Find where the given text appears and provide that cell's center as [x, y] coordinate. 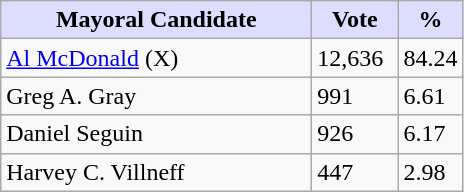
Vote [355, 20]
6.17 [430, 134]
84.24 [430, 58]
% [430, 20]
Daniel Seguin [156, 134]
Greg A. Gray [156, 96]
926 [355, 134]
Mayoral Candidate [156, 20]
6.61 [430, 96]
2.98 [430, 172]
12,636 [355, 58]
991 [355, 96]
447 [355, 172]
Harvey C. Villneff [156, 172]
Al McDonald (X) [156, 58]
